Extract the [X, Y] coordinate from the center of the cell holding the provided text.  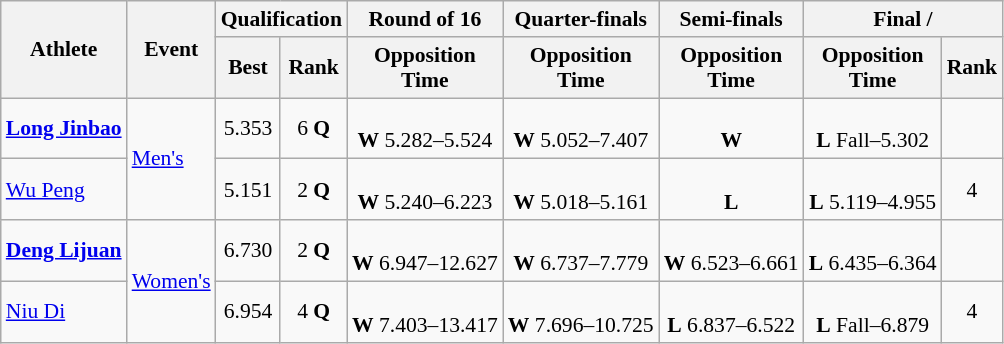
Best [248, 68]
W 5.240–6.223 [425, 190]
Long Jinbao [64, 128]
6.954 [248, 312]
W 5.052–7.407 [581, 128]
Women's [172, 281]
W 7.696–10.725 [581, 312]
Niu Di [64, 312]
W 6.947–12.627 [425, 250]
Round of 16 [425, 19]
Qualification [282, 19]
Quarter-finals [581, 19]
W 6.737–7.779 [581, 250]
L 5.119–4.955 [873, 190]
L Fall–5.302 [873, 128]
6 Q [314, 128]
Wu Peng [64, 190]
Men's [172, 159]
W 7.403–13.417 [425, 312]
W 5.018–5.161 [581, 190]
Semi-finals [732, 19]
L 6.435–6.364 [873, 250]
4 Q [314, 312]
L Fall–6.879 [873, 312]
L 6.837–6.522 [732, 312]
5.151 [248, 190]
Deng Lijuan [64, 250]
W 5.282–5.524 [425, 128]
W [732, 128]
6.730 [248, 250]
5.353 [248, 128]
Event [172, 50]
L [732, 190]
Athlete [64, 50]
Final / [903, 19]
W 6.523–6.661 [732, 250]
